From the cell containing the given text, extract its center point as (X, Y) coordinate. 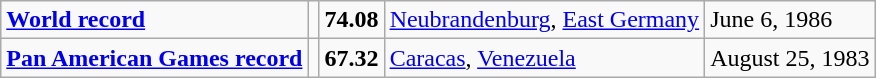
74.08 (352, 20)
August 25, 1983 (790, 58)
Neubrandenburg, East Germany (544, 20)
June 6, 1986 (790, 20)
Pan American Games record (154, 58)
World record (154, 20)
67.32 (352, 58)
Caracas, Venezuela (544, 58)
